Return (x, y) of the center of cell containing provided text 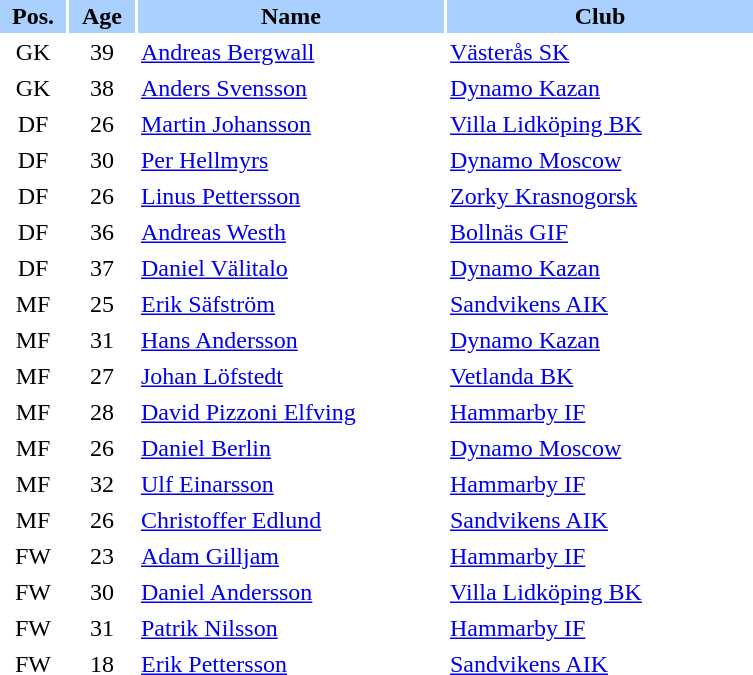
Daniel Välitalo (291, 268)
Pos. (33, 16)
28 (102, 412)
Zorky Krasnogorsk (600, 196)
Andreas Westh (291, 232)
Anders Svensson (291, 88)
Name (291, 16)
Johan Löfstedt (291, 376)
25 (102, 304)
Vetlanda BK (600, 376)
Linus Pettersson (291, 196)
Västerås SK (600, 52)
Martin Johansson (291, 124)
Daniel Berlin (291, 448)
Andreas Bergwall (291, 52)
39 (102, 52)
Daniel Andersson (291, 592)
Christoffer Edlund (291, 520)
Bollnäs GIF (600, 232)
Age (102, 16)
David Pizzoni Elfving (291, 412)
37 (102, 268)
Erik Säfström (291, 304)
Ulf Einarsson (291, 484)
Adam Gilljam (291, 556)
Club (600, 16)
32 (102, 484)
23 (102, 556)
27 (102, 376)
38 (102, 88)
Per Hellmyrs (291, 160)
36 (102, 232)
Patrik Nilsson (291, 628)
Hans Andersson (291, 340)
